From the cell containing the given text, extract its center point as [x, y] coordinate. 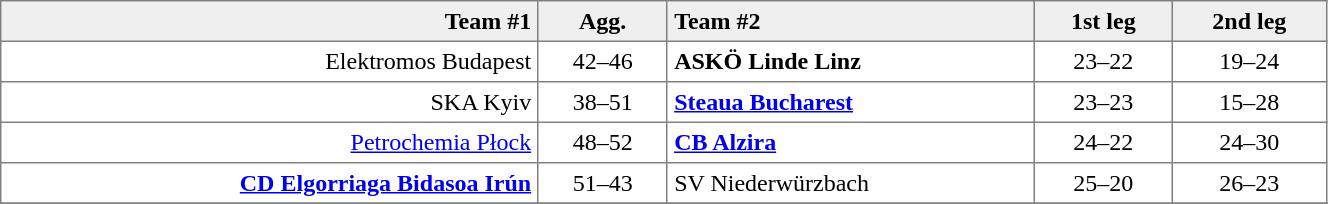
Agg. [602, 21]
CB Alzira [850, 142]
26–23 [1249, 183]
2nd leg [1249, 21]
42–46 [602, 61]
24–30 [1249, 142]
51–43 [602, 183]
CD Elgorriaga Bidasoa Irún [270, 183]
25–20 [1103, 183]
24–22 [1103, 142]
Team #2 [850, 21]
ASKÖ Linde Linz [850, 61]
48–52 [602, 142]
SKA Kyiv [270, 102]
15–28 [1249, 102]
Team #1 [270, 21]
23–22 [1103, 61]
19–24 [1249, 61]
SV Niederwürzbach [850, 183]
Elektromos Budapest [270, 61]
Steaua Bucharest [850, 102]
Petrochemia Płock [270, 142]
38–51 [602, 102]
23–23 [1103, 102]
1st leg [1103, 21]
